Extract the (x, y) coordinate from the center of the cell holding the provided text.  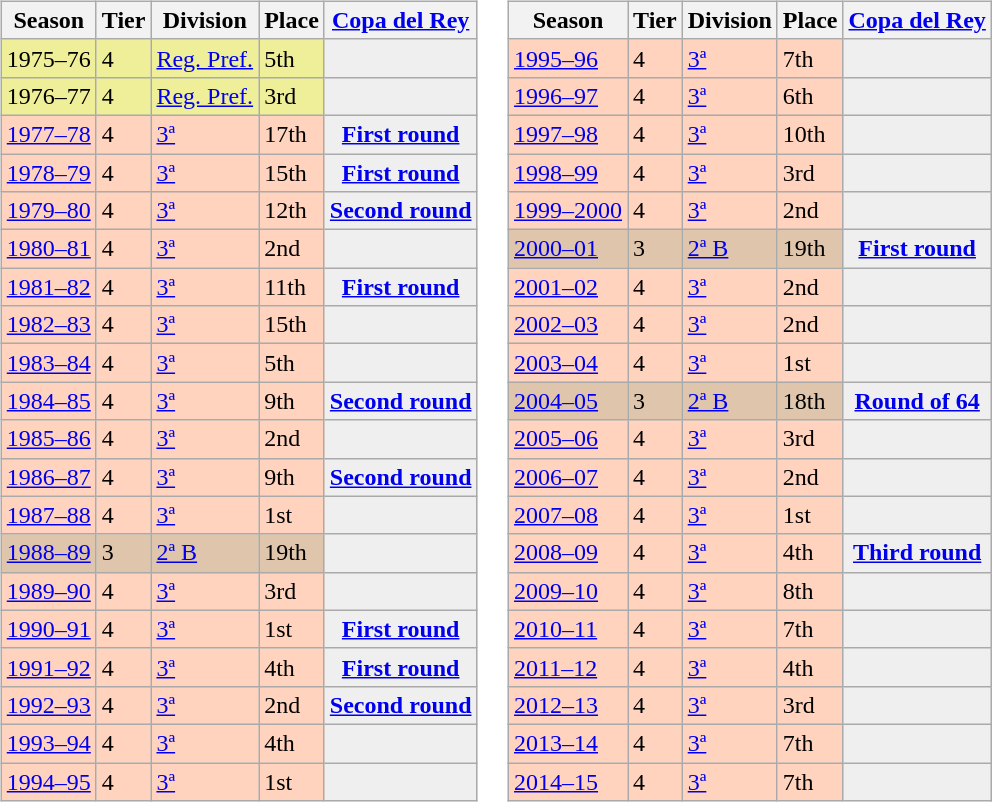
1993–94 (48, 743)
2011–12 (568, 667)
2012–13 (568, 705)
1976–77 (48, 96)
1986–87 (48, 477)
1977–78 (48, 134)
2013–14 (568, 743)
1996–97 (568, 96)
10th (810, 134)
Third round (917, 553)
1988–89 (48, 553)
12th (292, 211)
1982–83 (48, 325)
1979–80 (48, 211)
1997–98 (568, 134)
2003–04 (568, 363)
11th (292, 287)
2007–08 (568, 515)
18th (810, 401)
1999–2000 (568, 211)
1991–92 (48, 667)
1989–90 (48, 591)
1978–79 (48, 173)
1990–91 (48, 629)
6th (810, 96)
1998–99 (568, 173)
17th (292, 134)
8th (810, 591)
1995–96 (568, 58)
2010–11 (568, 629)
Round of 64 (917, 401)
2004–05 (568, 401)
1987–88 (48, 515)
2008–09 (568, 553)
2014–15 (568, 781)
1984–85 (48, 401)
2009–10 (568, 591)
2005–06 (568, 439)
1992–93 (48, 705)
2006–07 (568, 477)
1980–81 (48, 249)
1985–86 (48, 439)
1975–76 (48, 58)
1994–95 (48, 781)
2002–03 (568, 325)
2001–02 (568, 287)
1981–82 (48, 287)
1983–84 (48, 363)
2000–01 (568, 249)
